Search for the cell housing the specified text and yield its [x, y] center coordinate. 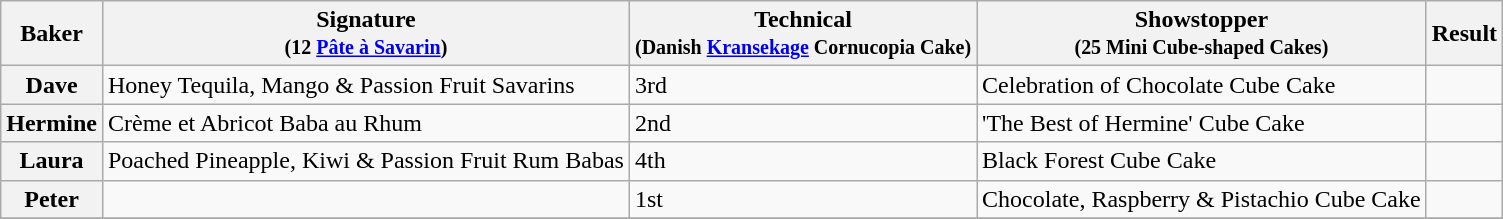
Poached Pineapple, Kiwi & Passion Fruit Rum Babas [366, 161]
1st [802, 199]
Baker [52, 34]
3rd [802, 85]
Laura [52, 161]
Showstopper(25 Mini Cube-shaped Cakes) [1202, 34]
Celebration of Chocolate Cube Cake [1202, 85]
Hermine [52, 123]
4th [802, 161]
2nd [802, 123]
Signature(12 Pâte à Savarin) [366, 34]
Chocolate, Raspberry & Pistachio Cube Cake [1202, 199]
Result [1464, 34]
Dave [52, 85]
Crème et Abricot Baba au Rhum [366, 123]
'The Best of Hermine' Cube Cake [1202, 123]
Honey Tequila, Mango & Passion Fruit Savarins [366, 85]
Technical(Danish Kransekage Cornucopia Cake) [802, 34]
Peter [52, 199]
Black Forest Cube Cake [1202, 161]
